From the cell containing the given text, extract its center point as [x, y] coordinate. 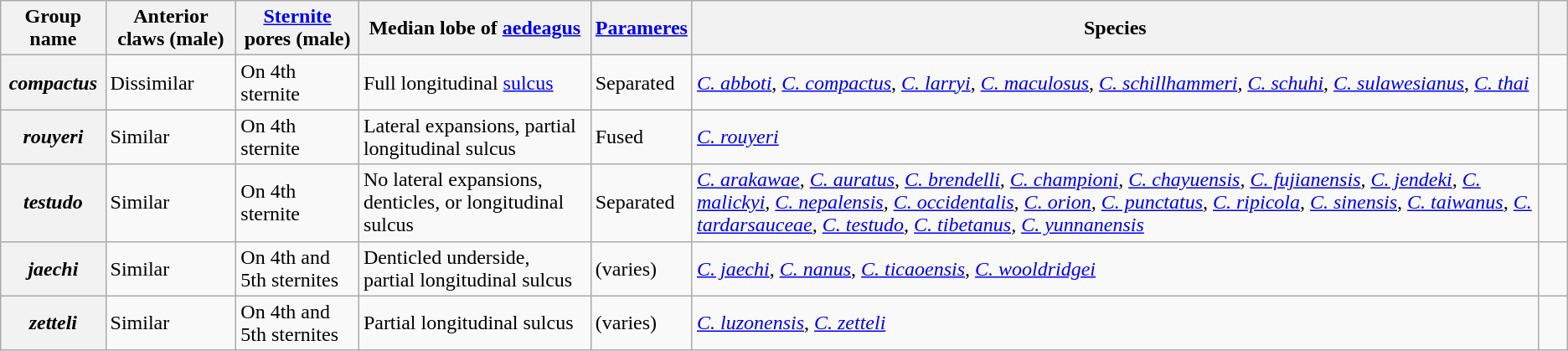
Partial longitudinal sulcus [474, 323]
Dissimilar [171, 82]
Sternite pores (male) [298, 28]
C. jaechi, C. nanus, C. ticaoensis, C. wooldridgei [1115, 268]
Anterior claws (male) [171, 28]
No lateral expansions, denticles, or longitudinal sulcus [474, 203]
C. abboti, C. compactus, C. larryi, C. maculosus, C. schillhammeri, C. schuhi, C. sulawesianus, C. thai [1115, 82]
Full longitudinal sulcus [474, 82]
C. rouyeri [1115, 137]
Lateral expansions, partial longitudinal sulcus [474, 137]
Group name [54, 28]
Species [1115, 28]
zetteli [54, 323]
Median lobe of aedeagus [474, 28]
testudo [54, 203]
rouyeri [54, 137]
C. luzonensis, C. zetteli [1115, 323]
Fused [642, 137]
Parameres [642, 28]
compactus [54, 82]
jaechi [54, 268]
Denticled underside, partial longitudinal sulcus [474, 268]
